For the text-containing cell, return its midpoint in [x, y] coordinate format. 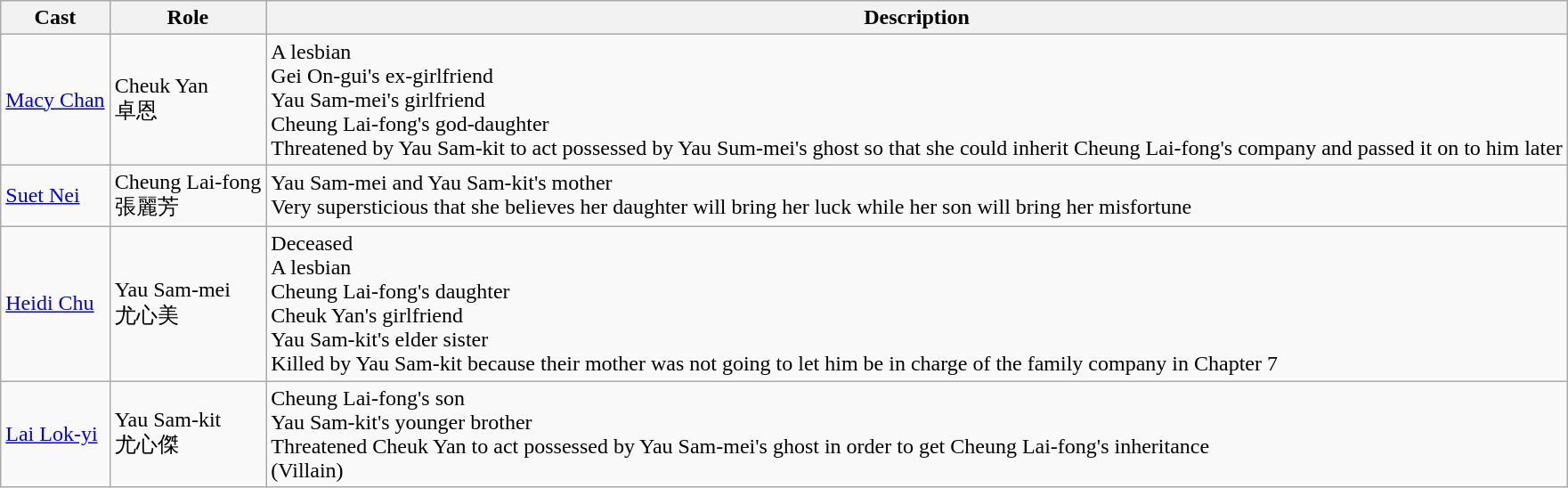
Yau Sam-mei尤心美 [188, 303]
Cheung Lai-fong張麗芳 [188, 196]
Cast [55, 18]
Description [917, 18]
Role [188, 18]
Yau Sam-mei and Yau Sam-kit's motherVery supersticious that she believes her daughter will bring her luck while her son will bring her misfortune [917, 196]
Lai Lok-yi [55, 435]
Yau Sam-kit尤心傑 [188, 435]
Macy Chan [55, 100]
Cheuk Yan卓恩 [188, 100]
Suet Nei [55, 196]
Heidi Chu [55, 303]
